From the cell containing the given text, extract its center point as (X, Y) coordinate. 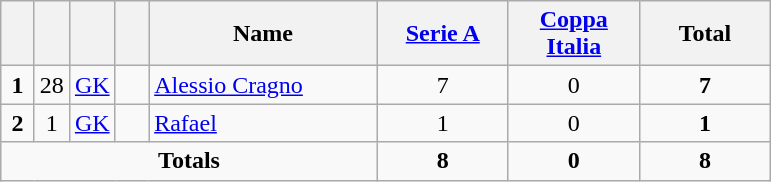
Totals (189, 161)
Rafael (264, 123)
Serie A (442, 34)
28 (52, 85)
Coppa Italia (574, 34)
Alessio Cragno (264, 85)
Total (704, 34)
Name (264, 34)
2 (18, 123)
